Scan for the cell matching the given text and deliver its (X, Y) coordinate at center. 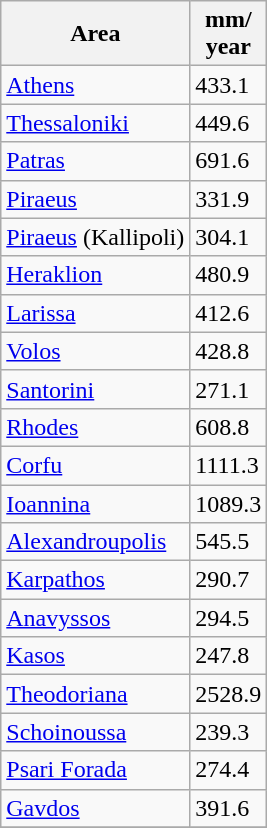
Thessaloniki (96, 123)
Larissa (96, 313)
Santorini (96, 389)
Theodoriana (96, 694)
480.9 (228, 275)
Patras (96, 161)
239.3 (228, 732)
Piraeus (Kallipoli) (96, 237)
Schoinoussa (96, 732)
428.8 (228, 351)
Gavdos (96, 808)
2528.9 (228, 694)
1111.3 (228, 465)
412.6 (228, 313)
Area (96, 34)
Psari Forada (96, 770)
294.5 (228, 618)
Athens (96, 85)
Karpathos (96, 580)
Piraeus (96, 199)
433.1 (228, 85)
247.8 (228, 656)
Heraklion (96, 275)
Ioannina (96, 503)
1089.3 (228, 503)
608.8 (228, 427)
304.1 (228, 237)
271.1 (228, 389)
Corfu (96, 465)
691.6 (228, 161)
Kasos (96, 656)
Rhodes (96, 427)
Alexandroupolis (96, 542)
Anavyssos (96, 618)
331.9 (228, 199)
mm/year (228, 34)
274.4 (228, 770)
290.7 (228, 580)
545.5 (228, 542)
Volos (96, 351)
449.6 (228, 123)
391.6 (228, 808)
